Search for the cell housing the specified text and yield its [X, Y] center coordinate. 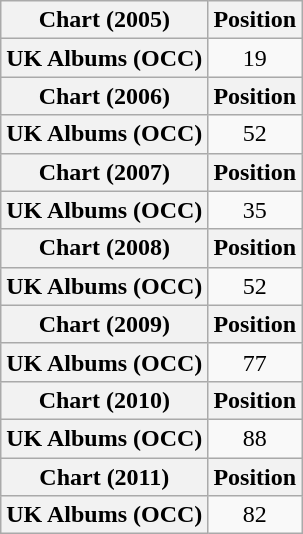
Chart (2005) [104, 20]
88 [255, 438]
82 [255, 515]
Chart (2010) [104, 400]
Chart (2007) [104, 172]
35 [255, 210]
Chart (2008) [104, 248]
Chart (2006) [104, 96]
19 [255, 58]
77 [255, 362]
Chart (2011) [104, 477]
Chart (2009) [104, 324]
